Find where the given text appears and provide that cell's center as [x, y] coordinate. 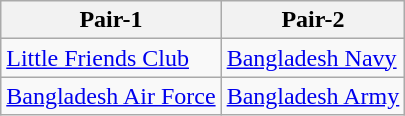
Bangladesh Army [313, 96]
Bangladesh Air Force [111, 96]
Bangladesh Navy [313, 58]
Pair-1 [111, 20]
Little Friends Club [111, 58]
Pair-2 [313, 20]
